Determine the [X, Y] coordinate at the center of the cell enclosing the given text.  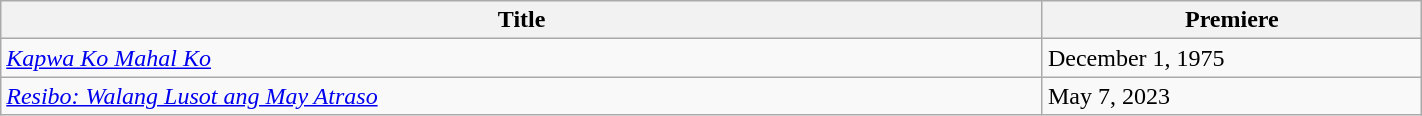
Title [522, 20]
May 7, 2023 [1232, 96]
Kapwa Ko Mahal Ko [522, 58]
December 1, 1975 [1232, 58]
Premiere [1232, 20]
Resibo: Walang Lusot ang May Atraso [522, 96]
